Locate the cell with the specified text and output its (x, y) center coordinate. 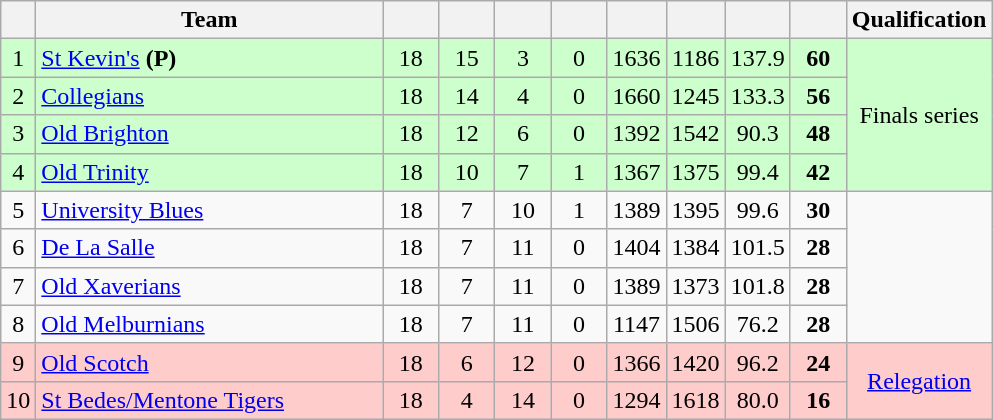
9 (18, 362)
42 (818, 172)
60 (818, 58)
1506 (696, 324)
1618 (696, 400)
101.5 (758, 248)
1395 (696, 210)
1542 (696, 134)
1392 (636, 134)
99.6 (758, 210)
Old Brighton (210, 134)
1366 (636, 362)
5 (18, 210)
96.2 (758, 362)
Collegians (210, 96)
1404 (636, 248)
2 (18, 96)
1147 (636, 324)
1294 (636, 400)
16 (818, 400)
137.9 (758, 58)
48 (818, 134)
30 (818, 210)
1375 (696, 172)
Old Melburnians (210, 324)
56 (818, 96)
De La Salle (210, 248)
Team (210, 20)
Relegation (919, 381)
133.3 (758, 96)
1373 (696, 286)
15 (467, 58)
University Blues (210, 210)
1367 (636, 172)
8 (18, 324)
St Bedes/Mentone Tigers (210, 400)
1660 (636, 96)
1186 (696, 58)
Old Scotch (210, 362)
Finals series (919, 115)
90.3 (758, 134)
Qualification (919, 20)
1420 (696, 362)
St Kevin's (P) (210, 58)
80.0 (758, 400)
101.8 (758, 286)
24 (818, 362)
1636 (636, 58)
76.2 (758, 324)
1384 (696, 248)
Old Trinity (210, 172)
1245 (696, 96)
Old Xaverians (210, 286)
99.4 (758, 172)
